Return [x, y] of the center of cell containing provided text 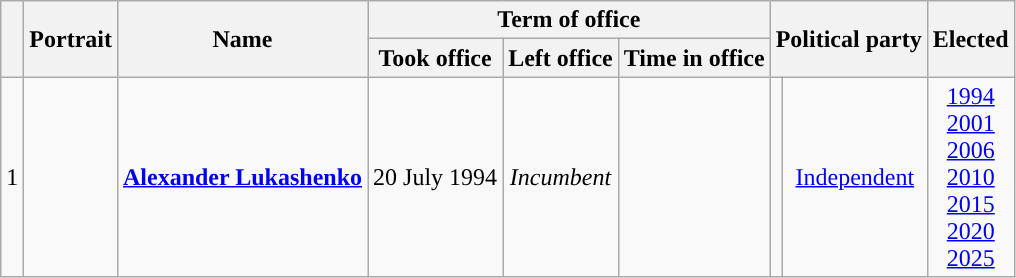
Name [242, 39]
Elected [970, 39]
Alexander Lukashenko [242, 177]
Time in office [694, 58]
Left office [561, 58]
1 [12, 177]
Term of office [570, 20]
Independent [856, 177]
Took office [436, 58]
20 July 1994 [436, 177]
1994200120062010201520202025 [970, 177]
Incumbent [561, 177]
Political party [848, 39]
Portrait [71, 39]
